For the text-containing cell, return its midpoint in [x, y] coordinate format. 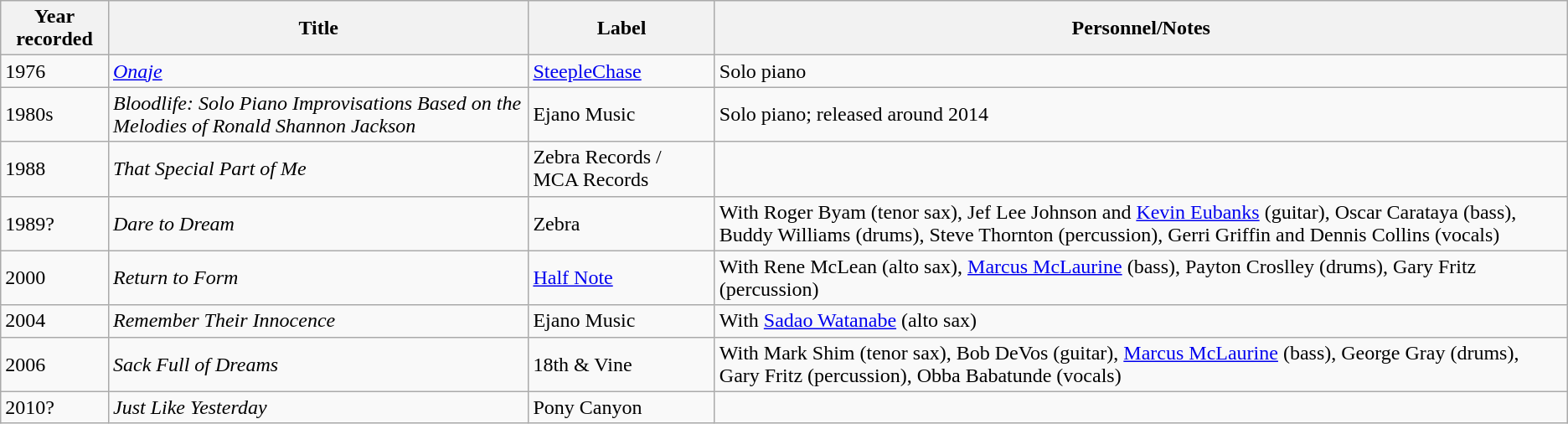
Personnel/Notes [1141, 28]
2006 [55, 364]
Bloodlife: Solo Piano Improvisations Based on the Melodies of Ronald Shannon Jackson [318, 114]
Zebra [622, 223]
2004 [55, 321]
Zebra Records / MCA Records [622, 169]
1988 [55, 169]
1980s [55, 114]
That Special Part of Me [318, 169]
Remember Their Innocence [318, 321]
Just Like Yesterday [318, 407]
Return to Form [318, 278]
1989? [55, 223]
With Rene McLean (alto sax), Marcus McLaurine (bass), Payton Croslley (drums), Gary Fritz (percussion) [1141, 278]
18th & Vine [622, 364]
With Mark Shim (tenor sax), Bob DeVos (guitar), Marcus McLaurine (bass), George Gray (drums), Gary Fritz (percussion), Obba Babatunde (vocals) [1141, 364]
Onaje [318, 71]
Solo piano [1141, 71]
Solo piano; released around 2014 [1141, 114]
Year recorded [55, 28]
Title [318, 28]
Label [622, 28]
2010? [55, 407]
2000 [55, 278]
Sack Full of Dreams [318, 364]
Half Note [622, 278]
Pony Canyon [622, 407]
Dare to Dream [318, 223]
1976 [55, 71]
SteepleChase [622, 71]
With Sadao Watanabe (alto sax) [1141, 321]
